Locate the cell with the specified text and output its (x, y) center coordinate. 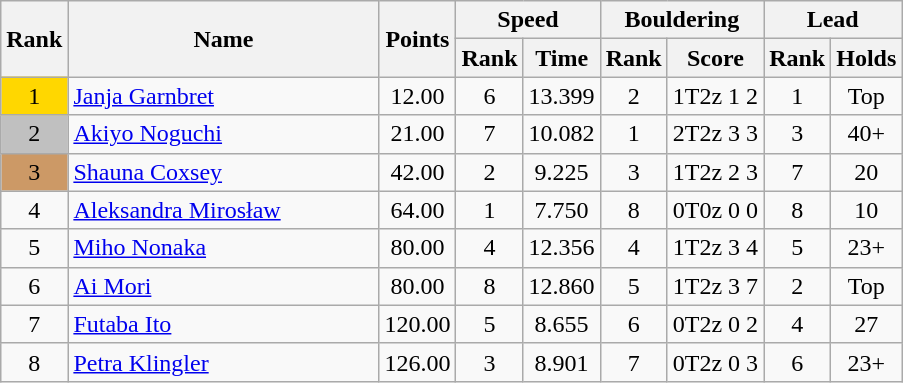
0T0z 0 0 (715, 210)
10 (866, 210)
13.399 (562, 96)
Aleksandra Mirosław (224, 210)
Lead (833, 20)
21.00 (418, 134)
Petra Klingler (224, 362)
Futaba Ito (224, 324)
Akiyo Noguchi (224, 134)
Time (562, 58)
27 (866, 324)
120.00 (418, 324)
20 (866, 172)
Miho Nonaka (224, 248)
12.356 (562, 248)
Bouldering (682, 20)
Shauna Coxsey (224, 172)
8.901 (562, 362)
1T2z 3 7 (715, 286)
64.00 (418, 210)
126.00 (418, 362)
42.00 (418, 172)
0T2z 0 2 (715, 324)
1T2z 1 2 (715, 96)
40+ (866, 134)
2T2z 3 3 (715, 134)
12.00 (418, 96)
Score (715, 58)
0T2z 0 3 (715, 362)
Name (224, 39)
1T2z 2 3 (715, 172)
Holds (866, 58)
9.225 (562, 172)
8.655 (562, 324)
7.750 (562, 210)
Ai Mori (224, 286)
1T2z 3 4 (715, 248)
Speed (528, 20)
Janja Garnbret (224, 96)
12.860 (562, 286)
10.082 (562, 134)
Points (418, 39)
